Determine the [x, y] coordinate at the center of the cell enclosing the given text.  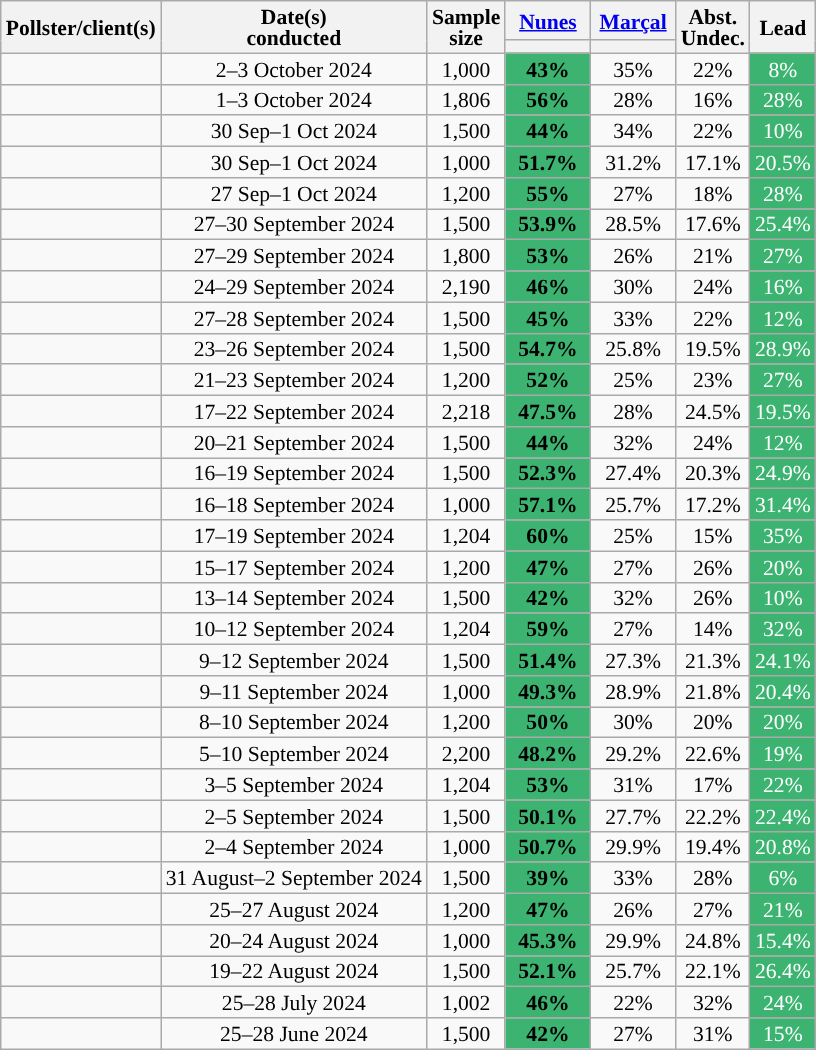
Date(s)conducted [294, 27]
48.2% [548, 754]
17.2% [713, 504]
27–29 September 2024 [294, 256]
47.5% [548, 412]
45.3% [548, 940]
28.5% [634, 224]
1,800 [466, 256]
60% [548, 536]
25.4% [783, 224]
Lead [783, 27]
Nunes [548, 20]
27.4% [634, 474]
24.9% [783, 474]
34% [634, 132]
19–22 August 2024 [294, 972]
50.1% [548, 816]
1,002 [466, 1002]
2–5 September 2024 [294, 816]
16–18 September 2024 [294, 504]
18% [713, 194]
27–28 September 2024 [294, 318]
19% [783, 754]
17–19 September 2024 [294, 536]
19.4% [713, 846]
17.1% [713, 162]
10–12 September 2024 [294, 630]
27 Sep–1 Oct 2024 [294, 194]
21.8% [713, 692]
23–26 September 2024 [294, 348]
27.7% [634, 816]
8% [783, 68]
20–24 August 2024 [294, 940]
13–14 September 2024 [294, 598]
23% [713, 380]
20–21 September 2024 [294, 442]
57.1% [548, 504]
6% [783, 878]
52.1% [548, 972]
50.7% [548, 846]
31.2% [634, 162]
20.5% [783, 162]
Abst.Undec. [713, 27]
17–22 September 2024 [294, 412]
31 August–2 September 2024 [294, 878]
39% [548, 878]
3–5 September 2024 [294, 784]
20.8% [783, 846]
9–12 September 2024 [294, 660]
22.1% [713, 972]
24.1% [783, 660]
50% [548, 722]
21–23 September 2024 [294, 380]
2–4 September 2024 [294, 846]
20.4% [783, 692]
52% [548, 380]
55% [548, 194]
26.4% [783, 972]
2,200 [466, 754]
Marçal [634, 20]
1–3 October 2024 [294, 100]
21.3% [713, 660]
15.4% [783, 940]
22.4% [783, 816]
25.8% [634, 348]
53.9% [548, 224]
16–19 September 2024 [294, 474]
54.7% [548, 348]
31.4% [783, 504]
52.3% [548, 474]
24–29 September 2024 [294, 286]
24.5% [713, 412]
25–28 June 2024 [294, 1034]
15–17 September 2024 [294, 566]
25–28 July 2024 [294, 1002]
43% [548, 68]
51.4% [548, 660]
Pollster/client(s) [81, 27]
24.8% [713, 940]
22.6% [713, 754]
14% [713, 630]
2,218 [466, 412]
22.2% [713, 816]
27.3% [634, 660]
9–11 September 2024 [294, 692]
2–3 October 2024 [294, 68]
59% [548, 630]
8–10 September 2024 [294, 722]
45% [548, 318]
51.7% [548, 162]
1,806 [466, 100]
17% [713, 784]
49.3% [548, 692]
56% [548, 100]
27–30 September 2024 [294, 224]
29.2% [634, 754]
2,190 [466, 286]
20.3% [713, 474]
25–27 August 2024 [294, 910]
5–10 September 2024 [294, 754]
Samplesize [466, 27]
17.6% [713, 224]
